Search for the cell housing the specified text and yield its [x, y] center coordinate. 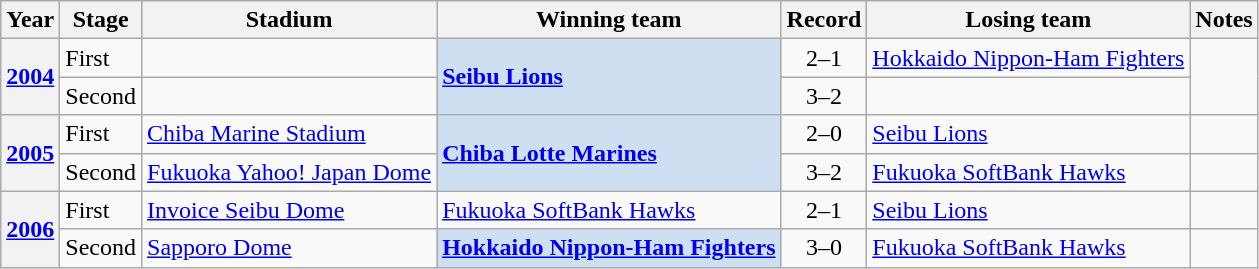
Stage [101, 20]
2004 [30, 77]
Sapporo Dome [290, 248]
Stadium [290, 20]
3–0 [824, 248]
Winning team [609, 20]
Chiba Lotte Marines [609, 153]
2005 [30, 153]
Invoice Seibu Dome [290, 210]
Losing team [1028, 20]
Notes [1224, 20]
Fukuoka Yahoo! Japan Dome [290, 172]
Record [824, 20]
Year [30, 20]
Chiba Marine Stadium [290, 134]
2006 [30, 229]
2–0 [824, 134]
